Detect which cell encompasses the target text, then output its (x, y) center coordinate. 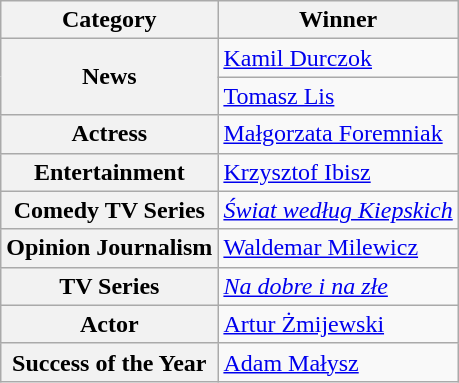
Opinion Journalism (110, 248)
Artur Żmijewski (338, 324)
Świat według Kiepskich (338, 210)
Actor (110, 324)
Kamil Durczok (338, 58)
News (110, 77)
Krzysztof Ibisz (338, 172)
Actress (110, 134)
TV Series (110, 286)
Comedy TV Series (110, 210)
Entertainment (110, 172)
Success of the Year (110, 362)
Waldemar Milewicz (338, 248)
Tomasz Lis (338, 96)
Category (110, 20)
Na dobre i na złe (338, 286)
Małgorzata Foremniak (338, 134)
Winner (338, 20)
Adam Małysz (338, 362)
